For the text-containing cell, return its midpoint in (x, y) coordinate format. 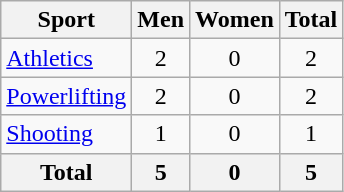
Athletics (66, 58)
Women (235, 20)
Men (161, 20)
Sport (66, 20)
Shooting (66, 134)
Powerlifting (66, 96)
